Pinpoint the cell where the given text exists, returning its (x, y) midpoint coordinate. 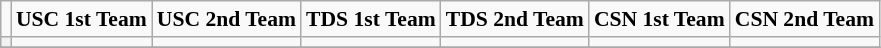
USC 1st Team (82, 19)
TDS 1st Team (371, 19)
CSN 2nd Team (804, 19)
TDS 2nd Team (515, 19)
USC 2nd Team (226, 19)
CSN 1st Team (660, 19)
